Output the (X, Y) coordinate of the center of the cell containing the given text.  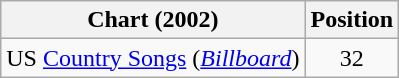
Chart (2002) (153, 20)
Position (352, 20)
US Country Songs (Billboard) (153, 58)
32 (352, 58)
